Search for the cell housing the specified text and yield its (x, y) center coordinate. 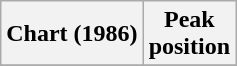
Chart (1986) (72, 34)
Peakposition (189, 34)
